Pinpoint the cell where the given text exists, returning its [X, Y] midpoint coordinate. 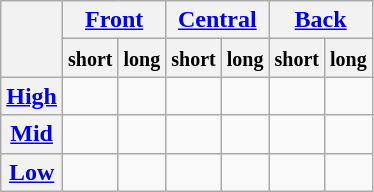
Back [320, 20]
Central [218, 20]
Mid [32, 134]
Front [114, 20]
Low [32, 172]
High [32, 96]
